Return [x, y] of the center of cell containing provided text 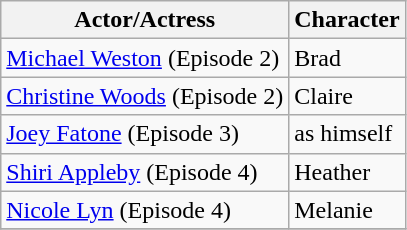
Christine Woods (Episode 2) [145, 96]
Michael Weston (Episode 2) [145, 58]
Actor/Actress [145, 20]
Brad [347, 58]
Joey Fatone (Episode 3) [145, 134]
Shiri Appleby (Episode 4) [145, 172]
Heather [347, 172]
Character [347, 20]
as himself [347, 134]
Melanie [347, 210]
Nicole Lyn (Episode 4) [145, 210]
Claire [347, 96]
